Locate the cell with the specified text and output its [x, y] center coordinate. 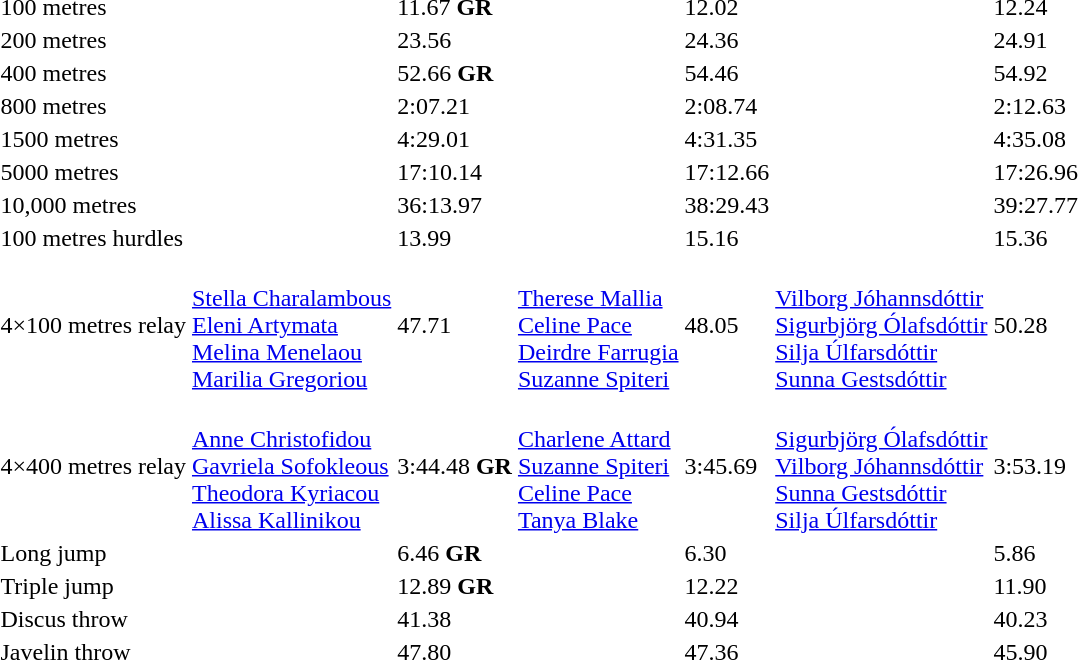
Therese MalliaCeline PaceDeirdre FarrugiaSuzanne Spiteri [598, 325]
6.30 [727, 553]
4:29.01 [455, 139]
17:10.14 [455, 172]
6.46 GR [455, 553]
40.94 [727, 619]
Sigurbjörg ÓlafsdóttirVilborg JóhannsdóttirSunna GestsdóttirSilja Úlfarsdóttir [882, 466]
3:44.48 GR [455, 466]
12.22 [727, 586]
12.89 GR [455, 586]
52.66 GR [455, 73]
Anne ChristofidouGavriela SofokleousTheodora KyriacouAlissa Kallinikou [291, 466]
13.99 [455, 238]
Vilborg JóhannsdóttirSigurbjörg ÓlafsdóttirSilja ÚlfarsdóttirSunna Gestsdóttir [882, 325]
15.16 [727, 238]
2:08.74 [727, 106]
Stella CharalambousEleni ArtymataMelina MenelaouMarilia Gregoriou [291, 325]
47.71 [455, 325]
23.56 [455, 40]
2:07.21 [455, 106]
4:31.35 [727, 139]
17:12.66 [727, 172]
41.38 [455, 619]
48.05 [727, 325]
36:13.97 [455, 205]
3:45.69 [727, 466]
Charlene AttardSuzanne SpiteriCeline PaceTanya Blake [598, 466]
38:29.43 [727, 205]
54.46 [727, 73]
24.36 [727, 40]
